From the cell containing the given text, extract its center point as (X, Y) coordinate. 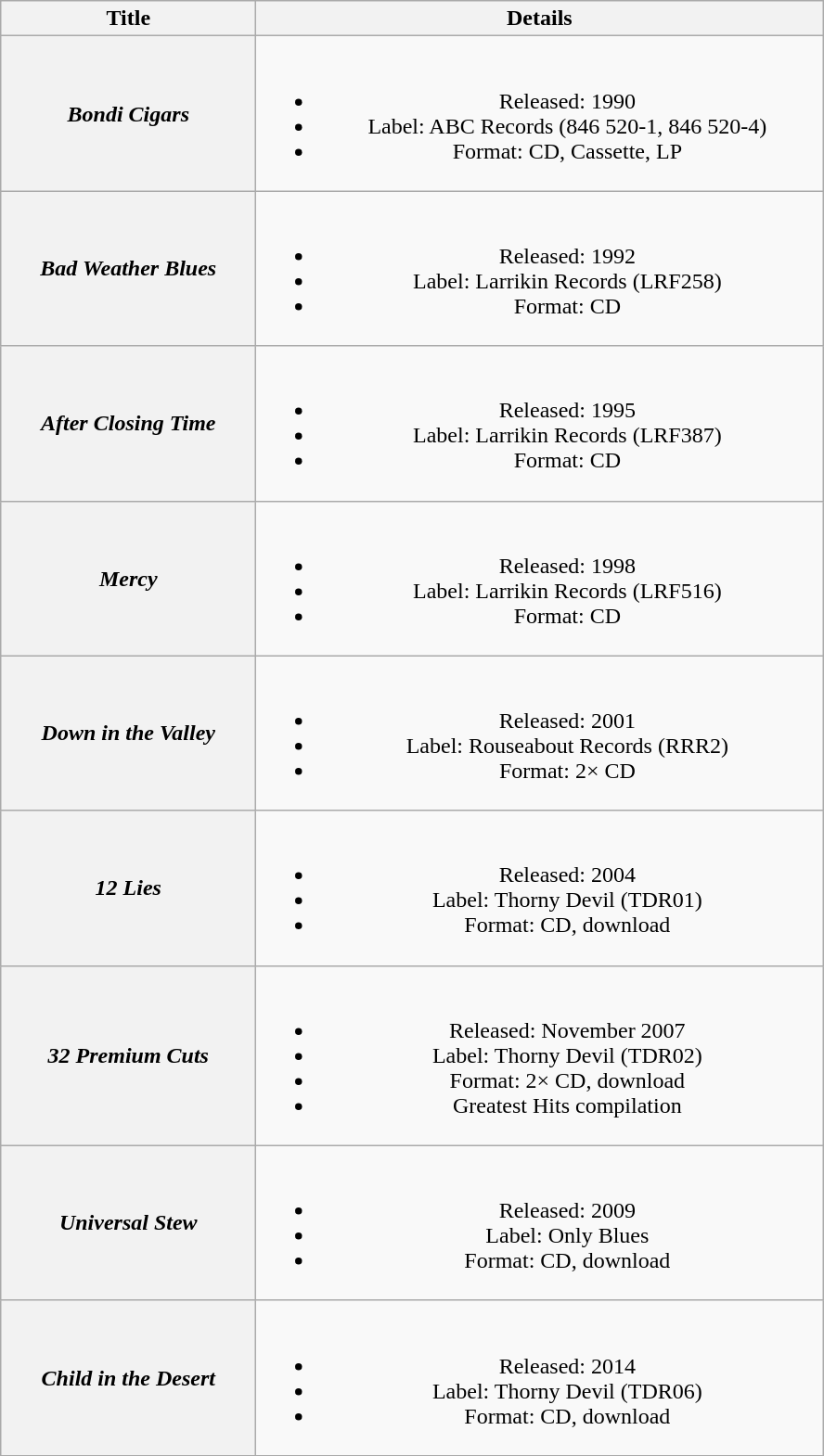
Released: 2001Label: Rouseabout Records (RRR2)Format: 2× CD (540, 733)
After Closing Time (128, 423)
Child in the Desert (128, 1378)
Released: 1992Label: Larrikin Records (LRF258)Format: CD (540, 269)
Title (128, 19)
Down in the Valley (128, 733)
Details (540, 19)
Bad Weather Blues (128, 269)
Released: 1998Label: Larrikin Records (LRF516)Format: CD (540, 579)
12 Lies (128, 888)
Released: 1990Label: ABC Records (846 520-1, 846 520-4)Format: CD, Cassette, LP (540, 113)
Released: 2004Label: Thorny Devil (TDR01)Format: CD, download (540, 888)
32 Premium Cuts (128, 1055)
Released: November 2007Label: Thorny Devil (TDR02)Format: 2× CD, downloadGreatest Hits compilation (540, 1055)
Released: 2009Label: Only BluesFormat: CD, download (540, 1222)
Released: 2014Label: Thorny Devil (TDR06)Format: CD, download (540, 1378)
Released: 1995Label: Larrikin Records (LRF387)Format: CD (540, 423)
Universal Stew (128, 1222)
Mercy (128, 579)
Bondi Cigars (128, 113)
